Find where the given text appears and provide that cell's center as (X, Y) coordinate. 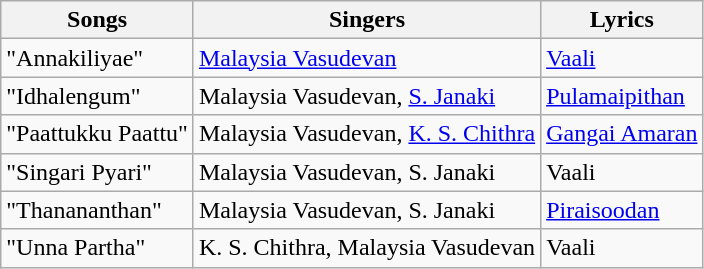
Songs (98, 20)
Malaysia Vasudevan, K. S. Chithra (366, 134)
"Singari Pyari" (98, 172)
Lyrics (622, 20)
K. S. Chithra, Malaysia Vasudevan (366, 248)
Gangai Amaran (622, 134)
Malaysia Vasudevan (366, 58)
"Unna Partha" (98, 248)
Singers (366, 20)
"Paattukku Paattu" (98, 134)
"Thanananthan" (98, 210)
"Annakiliyae" (98, 58)
Piraisoodan (622, 210)
Pulamaipithan (622, 96)
"Idhalengum" (98, 96)
